Identify which cell holds the provided text, then report its [X, Y] central coordinate. 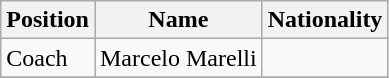
Name [178, 20]
Nationality [325, 20]
Marcelo Marelli [178, 58]
Position [48, 20]
Coach [48, 58]
